For the text-containing cell, return its midpoint in [X, Y] coordinate format. 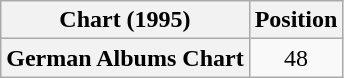
Position [296, 20]
Chart (1995) [125, 20]
48 [296, 58]
German Albums Chart [125, 58]
